Locate the cell with the specified text and output its (x, y) center coordinate. 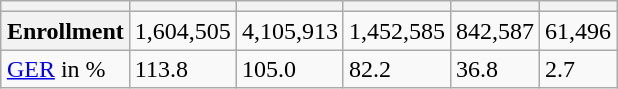
105.0 (290, 69)
113.8 (182, 69)
82.2 (396, 69)
4,105,913 (290, 31)
Enrollment (65, 31)
1,452,585 (396, 31)
842,587 (496, 31)
2.7 (578, 69)
36.8 (496, 69)
61,496 (578, 31)
1,604,505 (182, 31)
GER in % (65, 69)
